Extract the [x, y] coordinate from the center of the cell holding the provided text.  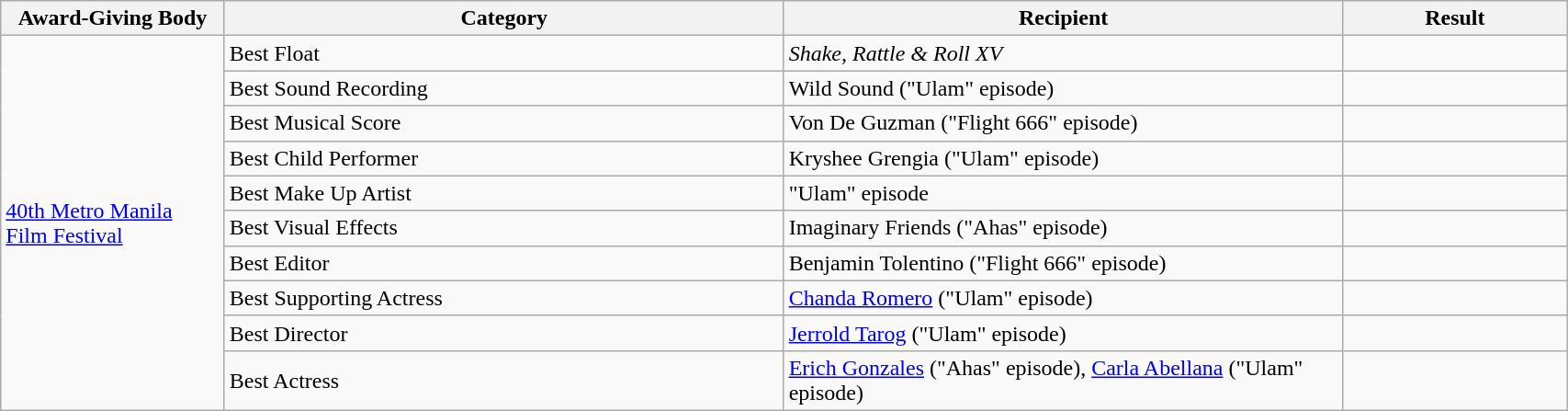
Wild Sound ("Ulam" episode) [1064, 88]
Best Actress [503, 381]
Imaginary Friends ("Ahas" episode) [1064, 228]
Category [503, 18]
Best Editor [503, 263]
Best Director [503, 333]
Von De Guzman ("Flight 666" episode) [1064, 123]
Recipient [1064, 18]
Best Float [503, 53]
Shake, Rattle & Roll XV [1064, 53]
Best Supporting Actress [503, 298]
"Ulam" episode [1064, 193]
Best Child Performer [503, 158]
Benjamin Tolentino ("Flight 666" episode) [1064, 263]
Best Musical Score [503, 123]
Best Visual Effects [503, 228]
Erich Gonzales ("Ahas" episode), Carla Abellana ("Ulam" episode) [1064, 381]
Result [1455, 18]
40th Metro Manila Film Festival [113, 223]
Best Make Up Artist [503, 193]
Kryshee Grengia ("Ulam" episode) [1064, 158]
Award-Giving Body [113, 18]
Jerrold Tarog ("Ulam" episode) [1064, 333]
Chanda Romero ("Ulam" episode) [1064, 298]
Best Sound Recording [503, 88]
